Find where the given text appears and provide that cell's center as (X, Y) coordinate. 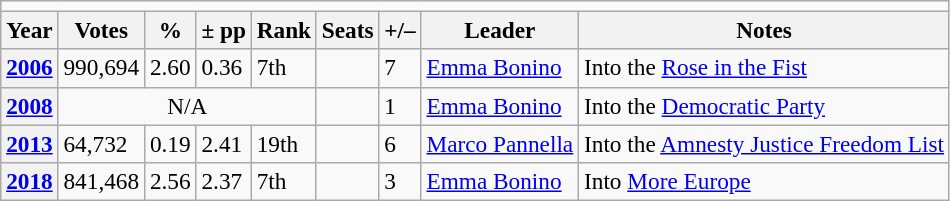
3 (400, 181)
Into the Democratic Party (764, 106)
841,468 (101, 181)
2006 (30, 68)
Votes (101, 30)
% (171, 30)
7 (400, 68)
2.56 (171, 181)
Year (30, 30)
0.19 (171, 143)
Notes (764, 30)
2.60 (171, 68)
19th (284, 143)
± pp (224, 30)
Into the Amnesty Justice Freedom List (764, 143)
2.37 (224, 181)
Into More Europe (764, 181)
990,694 (101, 68)
0.36 (224, 68)
Seats (348, 30)
2013 (30, 143)
Into the Rose in the Fist (764, 68)
Rank (284, 30)
N/A (187, 106)
2018 (30, 181)
1 (400, 106)
2008 (30, 106)
2.41 (224, 143)
6 (400, 143)
+/– (400, 30)
64,732 (101, 143)
Leader (500, 30)
Marco Pannella (500, 143)
